For the text-containing cell, return its midpoint in [x, y] coordinate format. 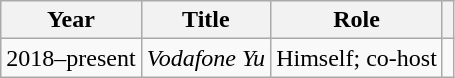
Year [71, 20]
Role [357, 20]
Himself; co-host [357, 58]
Vodafone Yu [206, 58]
2018–present [71, 58]
Title [206, 20]
